Output the (x, y) coordinate of the center of the cell containing the given text.  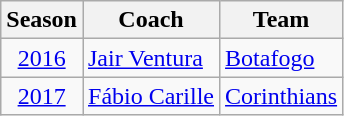
Jair Ventura (150, 58)
Season (42, 20)
Coach (150, 20)
2016 (42, 58)
Team (282, 20)
Botafogo (282, 58)
Corinthians (282, 96)
Fábio Carille (150, 96)
2017 (42, 96)
